Return the (X, Y) coordinate for the center point of the cell that contains the specified text.  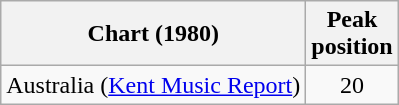
Peakposition (352, 34)
Australia (Kent Music Report) (154, 85)
20 (352, 85)
Chart (1980) (154, 34)
